Return (x, y) of the center of cell containing provided text 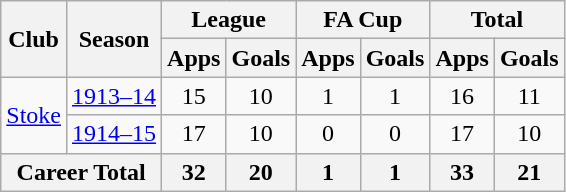
32 (194, 172)
Season (114, 39)
Stoke (34, 115)
20 (261, 172)
Career Total (82, 172)
11 (529, 96)
Club (34, 39)
FA Cup (363, 20)
1913–14 (114, 96)
33 (462, 172)
15 (194, 96)
1914–15 (114, 134)
Total (497, 20)
League (229, 20)
16 (462, 96)
21 (529, 172)
